Return [X, Y] of the center of cell containing provided text 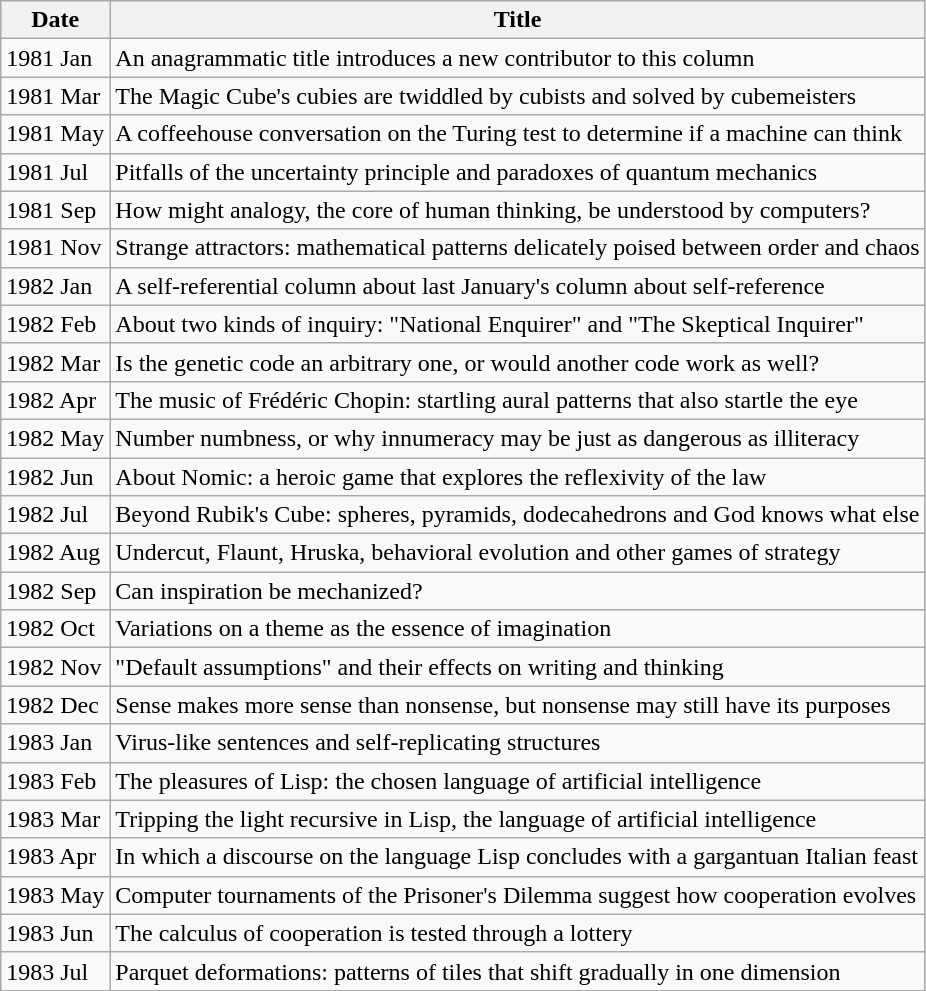
Number numbness, or why innumeracy may be just as dangerous as illiteracy [518, 438]
Pitfalls of the uncertainty principle and paradoxes of quantum mechanics [518, 172]
An anagrammatic title introduces a new contributor to this column [518, 58]
The music of Frédéric Chopin: startling aural patterns that also startle the eye [518, 400]
Parquet deformations: patterns of tiles that shift gradually in one dimension [518, 971]
Can inspiration be mechanized? [518, 591]
About Nomic: a heroic game that explores the reflexivity of the law [518, 477]
1982 Nov [56, 667]
A self-referential column about last January's column about self-reference [518, 286]
1981 Jan [56, 58]
Tripping the light recursive in Lisp, the language of artificial intelligence [518, 819]
Date [56, 20]
1983 Jun [56, 933]
1981 Nov [56, 248]
Computer tournaments of the Prisoner's Dilemma suggest how cooperation evolves [518, 895]
1982 Jan [56, 286]
Variations on a theme as the essence of imagination [518, 629]
A coffeehouse conversation on the Turing test to determine if a machine can think [518, 134]
Sense makes more sense than nonsense, but nonsense may still have its purposes [518, 705]
Strange attractors: mathematical patterns delicately poised between order and chaos [518, 248]
Virus-like sentences and self-replicating structures [518, 743]
1983 Apr [56, 857]
1982 Aug [56, 553]
1982 Apr [56, 400]
In which a discourse on the language Lisp concludes with a gargantuan Italian feast [518, 857]
1982 Mar [56, 362]
Title [518, 20]
1983 Mar [56, 819]
1982 Oct [56, 629]
1983 May [56, 895]
The Magic Cube's cubies are twiddled by cubists and solved by cubemeisters [518, 96]
The calculus of cooperation is tested through a lottery [518, 933]
1982 Jul [56, 515]
About two kinds of inquiry: "National Enquirer" and "The Skeptical Inquirer" [518, 324]
Is the genetic code an arbitrary one, or would another code work as well? [518, 362]
The pleasures of Lisp: the chosen language of artificial intelligence [518, 781]
"Default assumptions" and their effects on writing and thinking [518, 667]
1982 Sep [56, 591]
1981 Mar [56, 96]
1983 Jan [56, 743]
1982 Feb [56, 324]
1983 Feb [56, 781]
1981 May [56, 134]
1983 Jul [56, 971]
Undercut, Flaunt, Hruska, behavioral evolution and other games of strategy [518, 553]
How might analogy, the core of human thinking, be understood by computers? [518, 210]
1981 Sep [56, 210]
1982 May [56, 438]
1982 Jun [56, 477]
1982 Dec [56, 705]
1981 Jul [56, 172]
Beyond Rubik's Cube: spheres, pyramids, dodecahedrons and God knows what else [518, 515]
